Search for the cell housing the specified text and yield its (x, y) center coordinate. 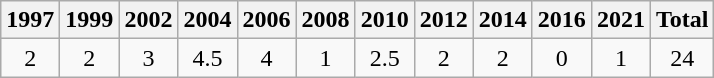
2012 (444, 20)
2.5 (384, 58)
4.5 (208, 58)
2010 (384, 20)
0 (562, 58)
3 (148, 58)
24 (682, 58)
2014 (502, 20)
2002 (148, 20)
1999 (90, 20)
2006 (266, 20)
Total (682, 20)
2016 (562, 20)
2004 (208, 20)
1997 (30, 20)
4 (266, 58)
2021 (620, 20)
2008 (326, 20)
